Provide the [X, Y] coordinate of the cell's center where the given text is located.  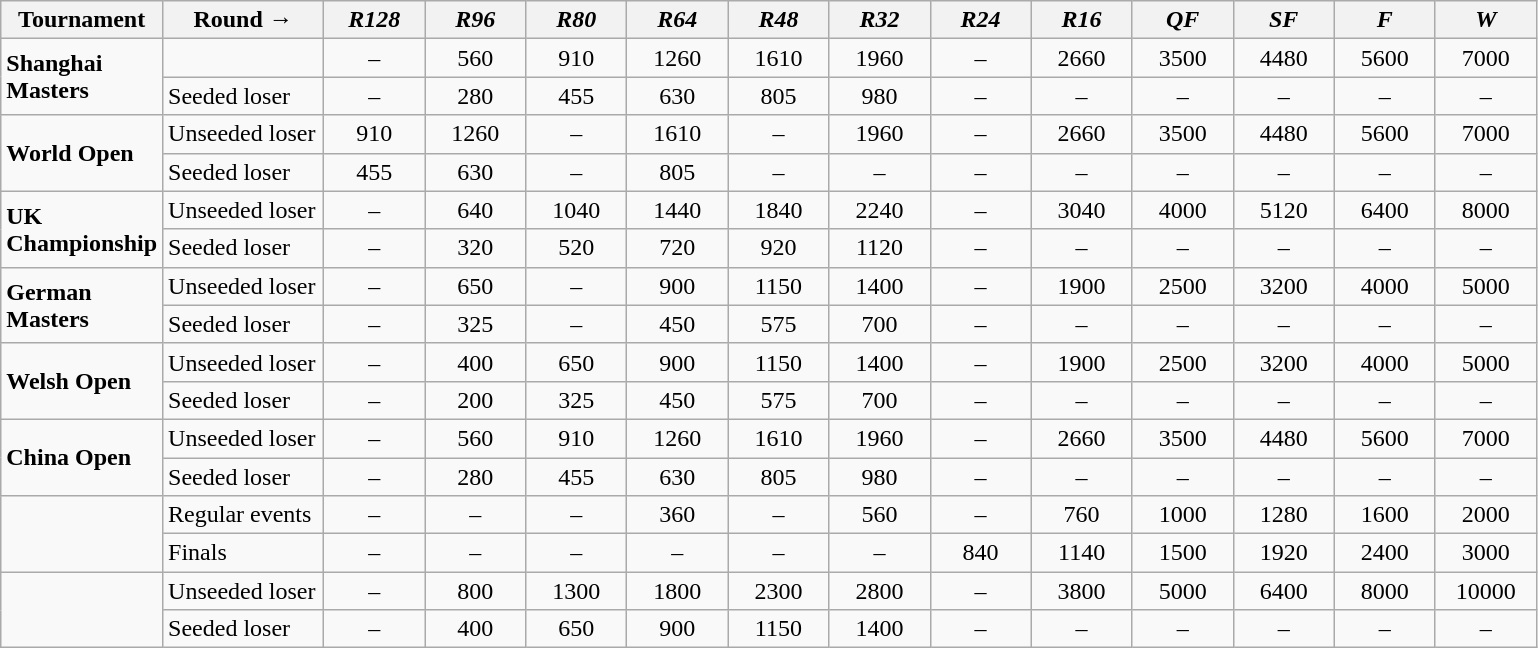
2800 [880, 591]
1300 [576, 591]
R128 [374, 20]
200 [476, 400]
760 [1082, 515]
World Open [82, 153]
10000 [1486, 591]
Regular events [244, 515]
1800 [678, 591]
1440 [678, 210]
1140 [1082, 553]
QF [1182, 20]
R64 [678, 20]
R48 [778, 20]
F [1384, 20]
840 [980, 553]
UK Championship [82, 229]
640 [476, 210]
W [1486, 20]
5120 [1284, 210]
1120 [880, 248]
German Masters [82, 305]
720 [678, 248]
R80 [576, 20]
3000 [1486, 553]
3800 [1082, 591]
1600 [1384, 515]
520 [576, 248]
3040 [1082, 210]
2000 [1486, 515]
920 [778, 248]
800 [476, 591]
R16 [1082, 20]
SF [1284, 20]
1840 [778, 210]
Shanghai Masters [82, 77]
R96 [476, 20]
1280 [1284, 515]
R32 [880, 20]
Finals [244, 553]
1920 [1284, 553]
Welsh Open [82, 381]
R24 [980, 20]
China Open [82, 457]
1040 [576, 210]
2240 [880, 210]
360 [678, 515]
320 [476, 248]
2400 [1384, 553]
1000 [1182, 515]
1500 [1182, 553]
Tournament [82, 20]
2300 [778, 591]
Round → [244, 20]
